Output the (X, Y) coordinate of the center of the cell containing the given text.  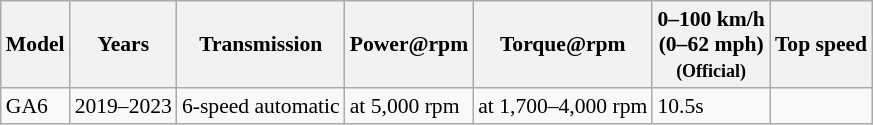
Top speed (821, 44)
Power@rpm (410, 44)
2019–2023 (124, 106)
10.5s (710, 106)
Torque@rpm (562, 44)
Transmission (261, 44)
at 5,000 rpm (410, 106)
GA6 (36, 106)
Years (124, 44)
6-speed automatic (261, 106)
Model (36, 44)
at 1,700–4,000 rpm (562, 106)
0–100 km/h(0–62 mph)(Official) (710, 44)
